Capture the cell that displays the provided text and extract its (X, Y) central coordinate. 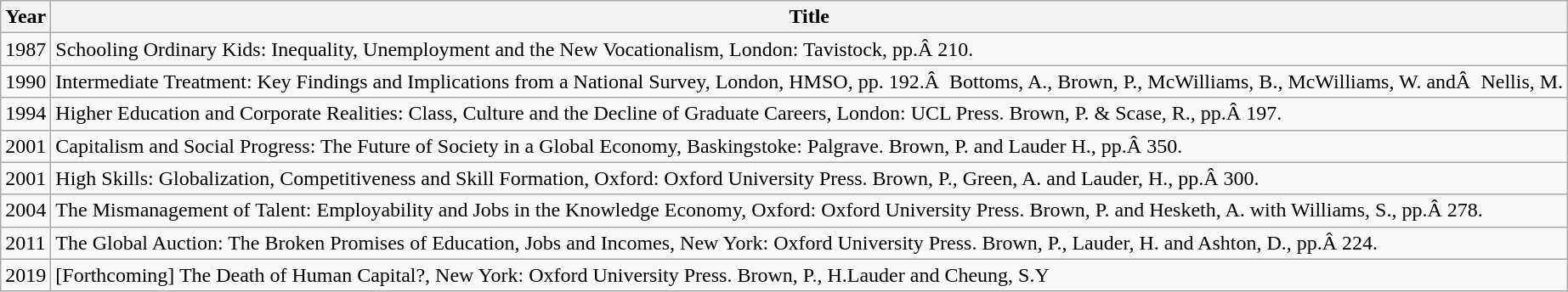
2019 (25, 275)
1990 (25, 81)
1987 (25, 49)
High Skills: Globalization, Competitiveness and Skill Formation, Oxford: Oxford University Press. Brown, P., Green, A. and Lauder, H., pp.Â 300. (809, 178)
Capitalism and Social Progress: The Future of Society in a Global Economy, Baskingstoke: Palgrave. Brown, P. and Lauder H., pp.Â 350. (809, 146)
Schooling Ordinary Kids: Inequality, Unemployment and the New Vocationalism, London: Tavistock, pp.Â 210. (809, 49)
Year (25, 17)
Higher Education and Corporate Realities: Class, Culture and the Decline of Graduate Careers, London: UCL Press. Brown, P. & Scase, R., pp.Â 197. (809, 114)
Title (809, 17)
1994 (25, 114)
[Forthcoming] The Death of Human Capital?, New York: Oxford University Press. Brown, P., H.Lauder and Cheung, S.Y (809, 275)
2011 (25, 243)
2004 (25, 211)
